Identify which cell holds the provided text, then report its (x, y) central coordinate. 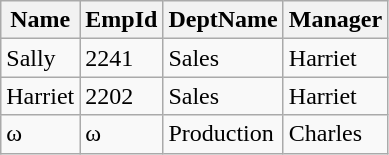
Name (40, 20)
Production (223, 134)
Manager (335, 20)
Sally (40, 58)
EmpId (122, 20)
2202 (122, 96)
2241 (122, 58)
DeptName (223, 20)
Charles (335, 134)
